Detect which cell encompasses the target text, then output its [x, y] center coordinate. 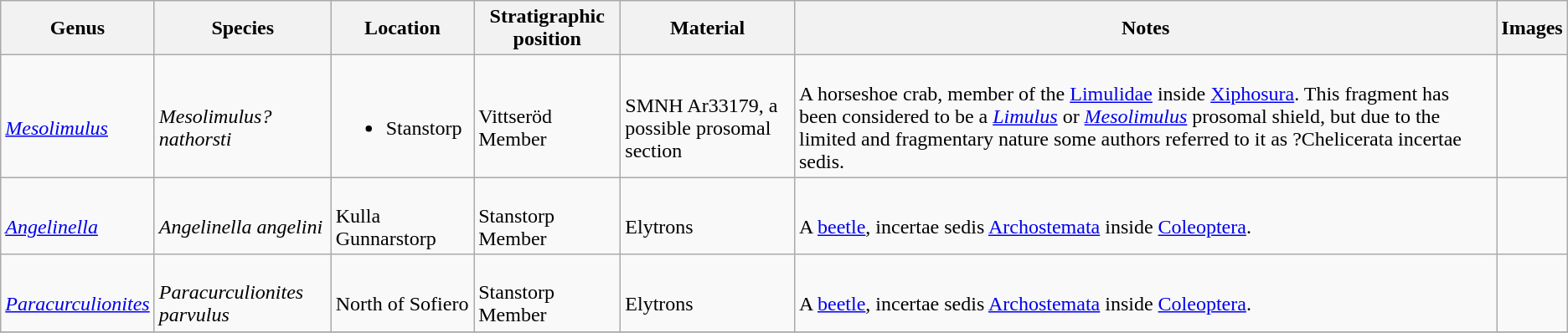
Material [708, 28]
Angelinella angelini [243, 216]
Images [1532, 28]
Location [402, 28]
Paracurculionites [77, 293]
Angelinella [77, 216]
SMNH Ar33179, a possible prosomal section [708, 116]
Kulla Gunnarstorp [402, 216]
Genus [77, 28]
North of Sofiero [402, 293]
Species [243, 28]
Stanstorp [402, 116]
Vittseröd Member [548, 116]
Mesolimulus? nathorsti [243, 116]
Notes [1145, 28]
Stratigraphic position [548, 28]
Paracurculionites parvulus [243, 293]
Mesolimulus [77, 116]
